Output the (x, y) coordinate of the center of the cell containing the given text.  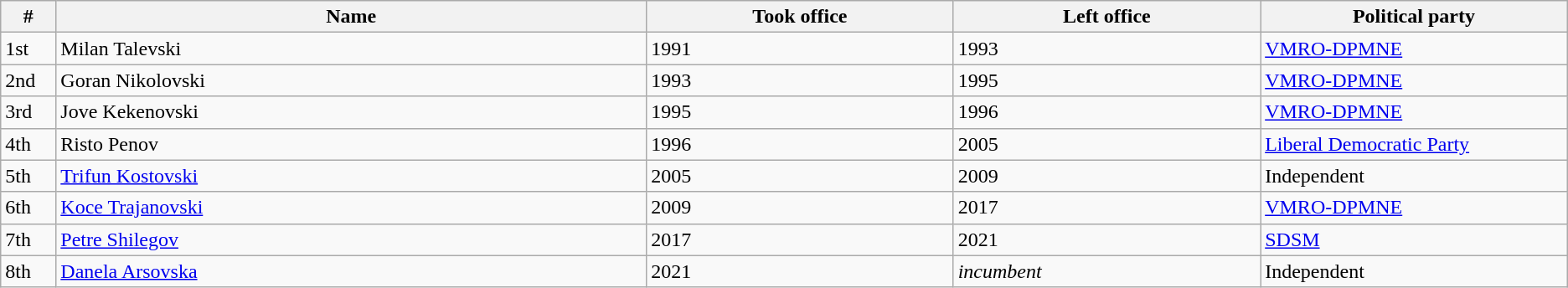
5th (28, 176)
Koce Trajanovski (352, 208)
Petre Shilegov (352, 239)
Risto Penov (352, 144)
2nd (28, 80)
Goran Nikolovski (352, 80)
7th (28, 239)
Danela Arsovska (352, 271)
1991 (801, 49)
Took office (801, 17)
Name (352, 17)
4th (28, 144)
# (28, 17)
Liberal Democratic Party (1414, 144)
Jove Kekenovski (352, 112)
Trifun Kostovski (352, 176)
8th (28, 271)
6th (28, 208)
Milan Talevski (352, 49)
Political party (1414, 17)
3rd (28, 112)
incumbent (1107, 271)
Left office (1107, 17)
1st (28, 49)
SDSM (1414, 239)
